For the text-containing cell, return its midpoint in [X, Y] coordinate format. 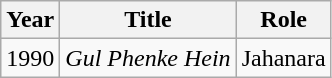
Gul Phenke Hein [148, 58]
Jahanara [284, 58]
Year [30, 20]
1990 [30, 58]
Role [284, 20]
Title [148, 20]
